Search for the cell housing the specified text and yield its [x, y] center coordinate. 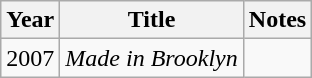
Title [152, 20]
2007 [30, 58]
Made in Brooklyn [152, 58]
Notes [277, 20]
Year [30, 20]
